Search for the cell housing the specified text and yield its [X, Y] center coordinate. 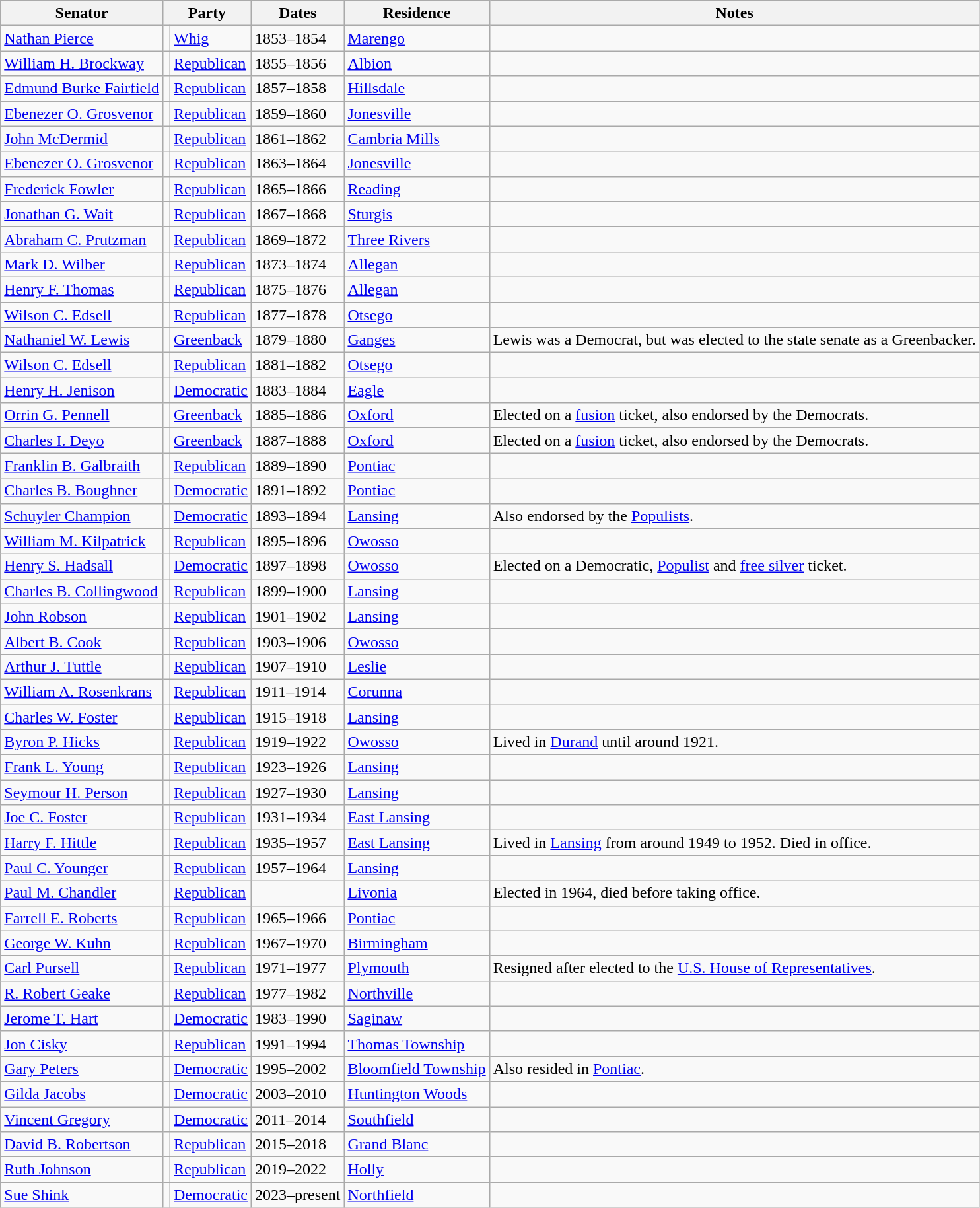
Carl Pursell [82, 968]
1895–1896 [298, 541]
1927–1930 [298, 793]
1915–1918 [298, 717]
Harry F. Hittle [82, 843]
Ruth Johnson [82, 1170]
Henry S. Hadsall [82, 566]
William A. Rosenkrans [82, 692]
Hillsdale [417, 89]
1971–1977 [298, 968]
Byron P. Hicks [82, 742]
Grand Blanc [417, 1145]
Whig [211, 38]
1957–1964 [298, 868]
1893–1894 [298, 516]
1923–1926 [298, 767]
Frederick Fowler [82, 189]
1879–1880 [298, 340]
1865–1866 [298, 189]
Nathaniel W. Lewis [82, 340]
Jerome T. Hart [82, 1018]
William H. Brockway [82, 63]
2015–2018 [298, 1145]
1887–1888 [298, 441]
1877–1878 [298, 315]
Henry F. Thomas [82, 289]
1853–1854 [298, 38]
Residence [417, 13]
1883–1884 [298, 390]
1859–1860 [298, 114]
Orrin G. Pennell [82, 415]
2023–present [298, 1195]
1869–1872 [298, 239]
1995–2002 [298, 1069]
1875–1876 [298, 289]
1897–1898 [298, 566]
Joe C. Foster [82, 818]
Northville [417, 993]
Paul M. Chandler [82, 893]
Albert B. Cook [82, 641]
Northfield [417, 1195]
1935–1957 [298, 843]
David B. Robertson [82, 1145]
Seymour H. Person [82, 793]
2019–2022 [298, 1170]
Jon Cisky [82, 1044]
1977–1982 [298, 993]
Birmingham [417, 943]
Saginaw [417, 1018]
Franklin B. Galbraith [82, 466]
1919–1922 [298, 742]
1891–1892 [298, 491]
Charles B. Collingwood [82, 591]
Frank L. Young [82, 767]
2011–2014 [298, 1119]
Gilda Jacobs [82, 1094]
1857–1858 [298, 89]
Charles B. Boughner [82, 491]
2003–2010 [298, 1094]
William M. Kilpatrick [82, 541]
Sturgis [417, 214]
Abraham C. Prutzman [82, 239]
Cambria Mills [417, 139]
1907–1910 [298, 666]
Livonia [417, 893]
1931–1934 [298, 818]
1911–1914 [298, 692]
Holly [417, 1170]
Leslie [417, 666]
Sue Shink [82, 1195]
Senator [82, 13]
Albion [417, 63]
1903–1906 [298, 641]
Also resided in Pontiac. [734, 1069]
Bloomfield Township [417, 1069]
1867–1868 [298, 214]
Mark D. Wilber [82, 264]
1861–1862 [298, 139]
Ganges [417, 340]
Paul C. Younger [82, 868]
Elected in 1964, died before taking office. [734, 893]
1889–1890 [298, 466]
Arthur J. Tuttle [82, 666]
1965–1966 [298, 918]
Notes [734, 13]
Nathan Pierce [82, 38]
Vincent Gregory [82, 1119]
Reading [417, 189]
George W. Kuhn [82, 943]
Eagle [417, 390]
Lived in Durand until around 1921. [734, 742]
1991–1994 [298, 1044]
Dates [298, 13]
Gary Peters [82, 1069]
Resigned after elected to the U.S. House of Representatives. [734, 968]
Charles I. Deyo [82, 441]
1901–1902 [298, 616]
Party [207, 13]
Jonathan G. Wait [82, 214]
Corunna [417, 692]
Lived in Lansing from around 1949 to 1952. Died in office. [734, 843]
1863–1864 [298, 164]
1885–1886 [298, 415]
Thomas Township [417, 1044]
Charles W. Foster [82, 717]
R. Robert Geake [82, 993]
Elected on a Democratic, Populist and free silver ticket. [734, 566]
Also endorsed by the Populists. [734, 516]
Lewis was a Democrat, but was elected to the state senate as a Greenbacker. [734, 340]
Southfield [417, 1119]
1873–1874 [298, 264]
Henry H. Jenison [82, 390]
John McDermid [82, 139]
Farrell E. Roberts [82, 918]
Schuyler Champion [82, 516]
Plymouth [417, 968]
Edmund Burke Fairfield [82, 89]
Marengo [417, 38]
Huntington Woods [417, 1094]
1983–1990 [298, 1018]
1855–1856 [298, 63]
1881–1882 [298, 365]
Three Rivers [417, 239]
1899–1900 [298, 591]
John Robson [82, 616]
1967–1970 [298, 943]
